Pinpoint the cell where the given text exists, returning its (x, y) midpoint coordinate. 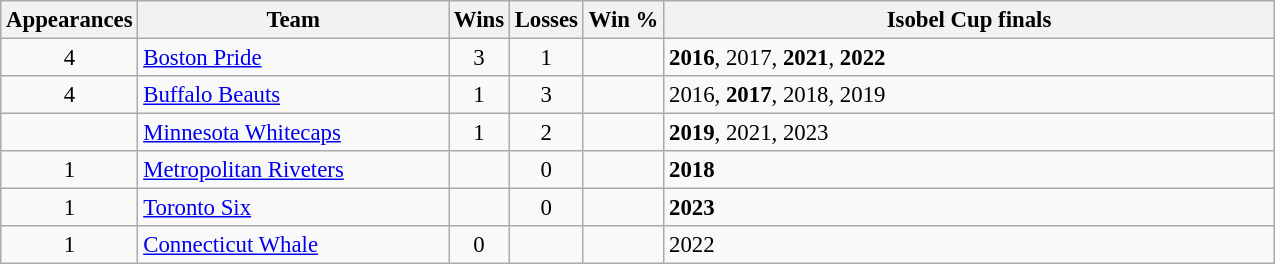
Wins (478, 20)
Appearances (70, 20)
2022 (970, 245)
2023 (970, 208)
2016, 2017, 2018, 2019 (970, 95)
2 (546, 133)
Losses (546, 20)
Toronto Six (294, 208)
Connecticut Whale (294, 245)
Buffalo Beauts (294, 95)
Team (294, 20)
Metropolitan Riveters (294, 170)
2016, 2017, 2021, 2022 (970, 58)
Boston Pride (294, 58)
Isobel Cup finals (970, 20)
2018 (970, 170)
Win % (623, 20)
2019, 2021, 2023 (970, 133)
Minnesota Whitecaps (294, 133)
